From the cell containing the given text, extract its center point as (X, Y) coordinate. 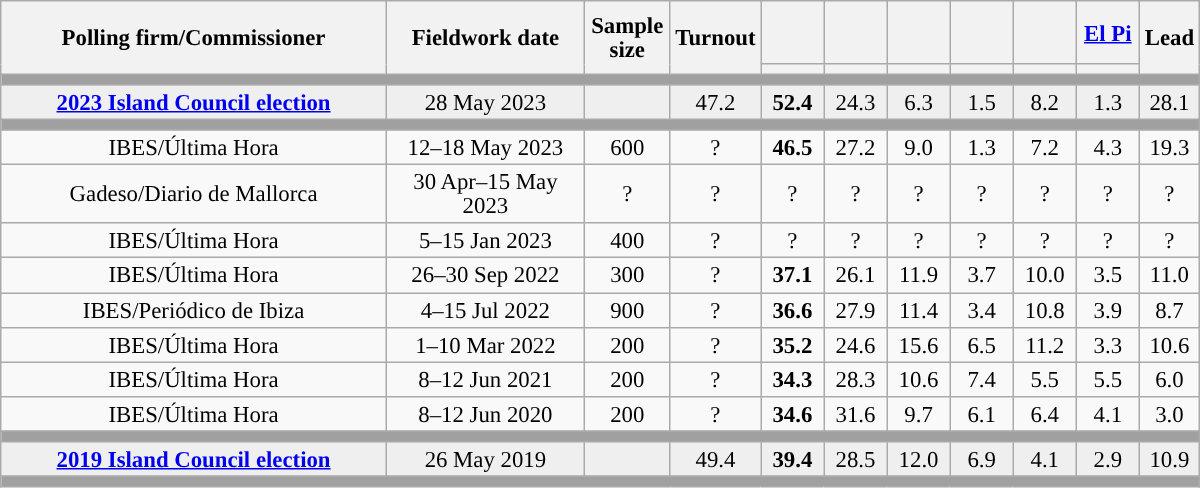
6.1 (982, 414)
3.4 (982, 310)
9.0 (918, 148)
26.1 (856, 276)
10.9 (1169, 460)
3.5 (1108, 276)
IBES/Periódico de Ibiza (194, 310)
5–15 Jan 2023 (485, 242)
39.4 (792, 460)
24.3 (856, 102)
400 (627, 242)
8–12 Jun 2020 (485, 414)
36.6 (792, 310)
6.3 (918, 102)
28.1 (1169, 102)
6.0 (1169, 380)
24.6 (856, 344)
7.4 (982, 380)
Turnout (716, 38)
El Pi (1108, 32)
12.0 (918, 460)
1–10 Mar 2022 (485, 344)
600 (627, 148)
27.9 (856, 310)
28 May 2023 (485, 102)
3.7 (982, 276)
30 Apr–15 May 2023 (485, 194)
2019 Island Council election (194, 460)
28.5 (856, 460)
6.5 (982, 344)
19.3 (1169, 148)
3.0 (1169, 414)
47.2 (716, 102)
8.2 (1044, 102)
46.5 (792, 148)
4.3 (1108, 148)
11.0 (1169, 276)
Sample size (627, 38)
300 (627, 276)
Fieldwork date (485, 38)
8–12 Jun 2021 (485, 380)
15.6 (918, 344)
Polling firm/Commissioner (194, 38)
26–30 Sep 2022 (485, 276)
52.4 (792, 102)
11.4 (918, 310)
10.8 (1044, 310)
7.2 (1044, 148)
Lead (1169, 38)
8.7 (1169, 310)
10.0 (1044, 276)
34.3 (792, 380)
6.4 (1044, 414)
37.1 (792, 276)
4–15 Jul 2022 (485, 310)
35.2 (792, 344)
34.6 (792, 414)
28.3 (856, 380)
27.2 (856, 148)
26 May 2019 (485, 460)
11.9 (918, 276)
3.3 (1108, 344)
2023 Island Council election (194, 102)
12–18 May 2023 (485, 148)
31.6 (856, 414)
Gadeso/Diario de Mallorca (194, 194)
1.5 (982, 102)
3.9 (1108, 310)
2.9 (1108, 460)
49.4 (716, 460)
900 (627, 310)
6.9 (982, 460)
11.2 (1044, 344)
9.7 (918, 414)
